Determine the [x, y] coordinate at the center of the cell enclosing the given text.  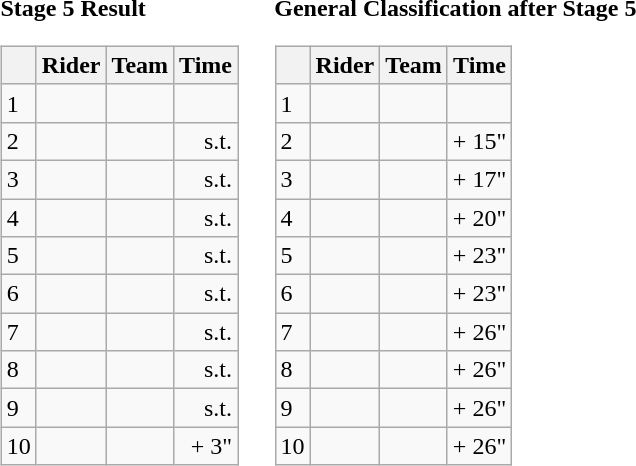
+ 17" [479, 179]
+ 15" [479, 141]
+ 3" [206, 446]
+ 20" [479, 217]
